For the text-containing cell, return its midpoint in [X, Y] coordinate format. 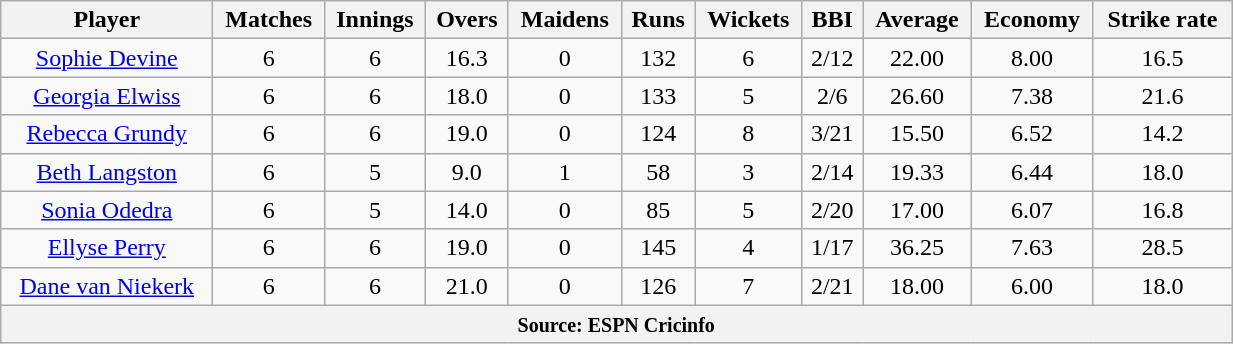
3/21 [832, 134]
7.63 [1032, 248]
Strike rate [1162, 20]
16.8 [1162, 210]
16.3 [468, 58]
9.0 [468, 172]
Runs [658, 20]
14.0 [468, 210]
14.2 [1162, 134]
2/12 [832, 58]
85 [658, 210]
133 [658, 96]
126 [658, 286]
21.6 [1162, 96]
28.5 [1162, 248]
7 [748, 286]
6.44 [1032, 172]
6.07 [1032, 210]
4 [748, 248]
2/6 [832, 96]
145 [658, 248]
Matches [269, 20]
16.5 [1162, 58]
6.52 [1032, 134]
Innings [374, 20]
22.00 [917, 58]
Beth Langston [107, 172]
8 [748, 134]
Dane van Niekerk [107, 286]
Average [917, 20]
2/20 [832, 210]
Rebecca Grundy [107, 134]
21.0 [468, 286]
Overs [468, 20]
Ellyse Perry [107, 248]
8.00 [1032, 58]
26.60 [917, 96]
6.00 [1032, 286]
1 [564, 172]
17.00 [917, 210]
Maidens [564, 20]
58 [658, 172]
19.33 [917, 172]
Source: ESPN Cricinfo [616, 324]
Player [107, 20]
Sophie Devine [107, 58]
1/17 [832, 248]
2/14 [832, 172]
2/21 [832, 286]
Economy [1032, 20]
124 [658, 134]
Georgia Elwiss [107, 96]
15.50 [917, 134]
36.25 [917, 248]
BBI [832, 20]
18.00 [917, 286]
Wickets [748, 20]
7.38 [1032, 96]
132 [658, 58]
3 [748, 172]
Sonia Odedra [107, 210]
